Determine the (x, y) coordinate at the center of the cell enclosing the given text.  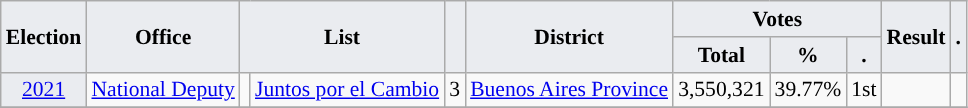
Votes (777, 19)
% (808, 55)
Total (721, 55)
Buenos Aires Province (569, 90)
3,550,321 (721, 90)
3 (454, 90)
39.77% (808, 90)
Result (916, 36)
Juntos por el Cambio (347, 90)
List (342, 36)
National Deputy (162, 90)
District (569, 36)
2021 (44, 90)
Election (44, 36)
1st (864, 90)
Office (162, 36)
